Determine the [x, y] coordinate at the center of the cell enclosing the given text.  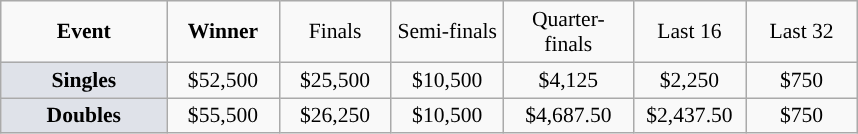
Last 32 [802, 32]
$4,687.50 [568, 116]
Winner [223, 32]
Semi-finals [447, 32]
Last 16 [689, 32]
Finals [335, 32]
$26,250 [335, 116]
$25,500 [335, 80]
$2,250 [689, 80]
Event [84, 32]
$52,500 [223, 80]
$4,125 [568, 80]
Quarter-finals [568, 32]
$55,500 [223, 116]
$2,437.50 [689, 116]
Doubles [84, 116]
Singles [84, 80]
